Search for the cell housing the specified text and yield its [X, Y] center coordinate. 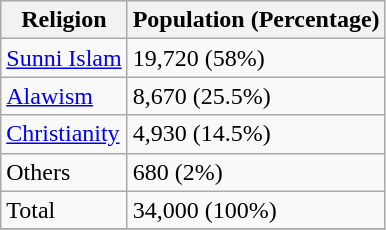
Christianity [64, 134]
Sunni Islam [64, 58]
Religion [64, 20]
4,930 (14.5%) [256, 134]
Alawism [64, 96]
34,000 (100%) [256, 210]
19,720 (58%) [256, 58]
680 (2%) [256, 172]
Total [64, 210]
8,670 (25.5%) [256, 96]
Population (Percentage) [256, 20]
Others [64, 172]
